Provide the [x, y] coordinate of the cell's center where the given text is located.  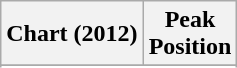
Chart (2012) [72, 34]
PeakPosition [190, 34]
